Pinpoint the cell where the given text exists, returning its [X, Y] midpoint coordinate. 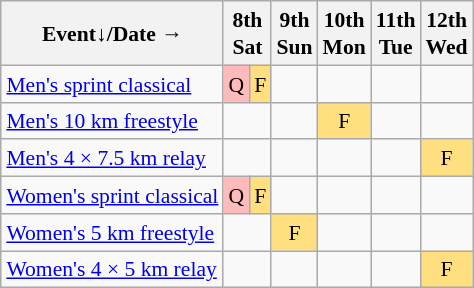
Men's 10 km freestyle [112, 120]
Women's 5 km freestyle [112, 232]
10thMon [344, 33]
8thSat [247, 33]
Women's 4 × 5 km relay [112, 268]
9thSun [294, 33]
11thTue [396, 33]
Men's 4 × 7.5 km relay [112, 158]
Event↓/Date → [112, 33]
Women's sprint classical [112, 194]
Men's sprint classical [112, 84]
12thWed [447, 33]
